Search for the cell housing the specified text and yield its (x, y) center coordinate. 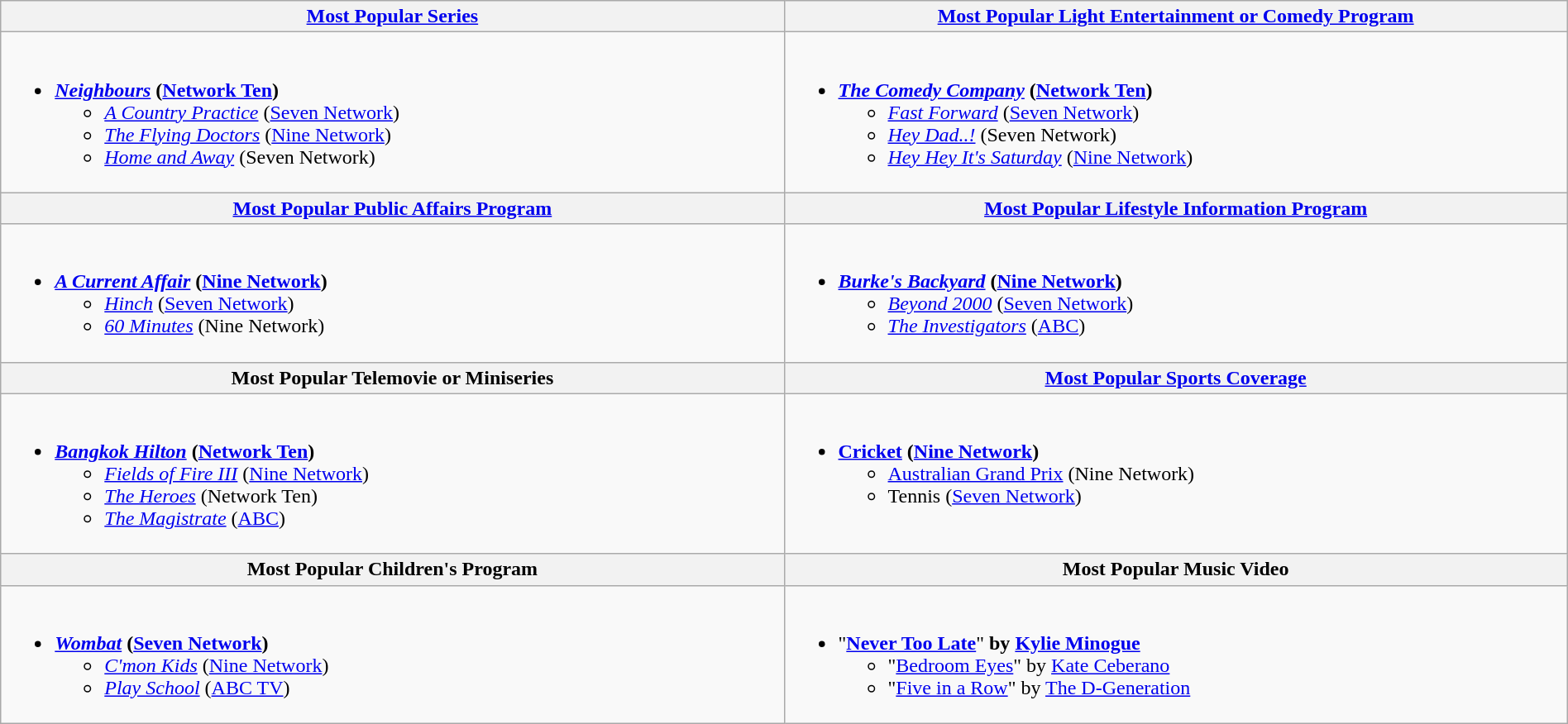
Most Popular Lifestyle Information Program (1176, 208)
A Current Affair (Nine Network)Hinch (Seven Network)60 Minutes (Nine Network) (392, 293)
Most Popular Children's Program (392, 569)
Burke's Backyard (Nine Network)Beyond 2000 (Seven Network)The Investigators (ABC) (1176, 293)
Most Popular Light Entertainment or Comedy Program (1176, 17)
Cricket (Nine Network)Australian Grand Prix (Nine Network)Tennis (Seven Network) (1176, 474)
Most Popular Sports Coverage (1176, 378)
Most Popular Telemovie or Miniseries (392, 378)
Most Popular Music Video (1176, 569)
Bangkok Hilton (Network Ten)Fields of Fire III (Nine Network)The Heroes (Network Ten)The Magistrate (ABC) (392, 474)
Most Popular Public Affairs Program (392, 208)
The Comedy Company (Network Ten)Fast Forward (Seven Network)Hey Dad..! (Seven Network)Hey Hey It's Saturday (Nine Network) (1176, 112)
Wombat (Seven Network)C'mon Kids (Nine Network)Play School (ABC TV) (392, 655)
"Never Too Late" by Kylie Minogue"Bedroom Eyes" by Kate Ceberano"Five in a Row" by The D-Generation (1176, 655)
Neighbours (Network Ten)A Country Practice (Seven Network)The Flying Doctors (Nine Network)Home and Away (Seven Network) (392, 112)
Most Popular Series (392, 17)
